Search for the cell housing the specified text and yield its (x, y) center coordinate. 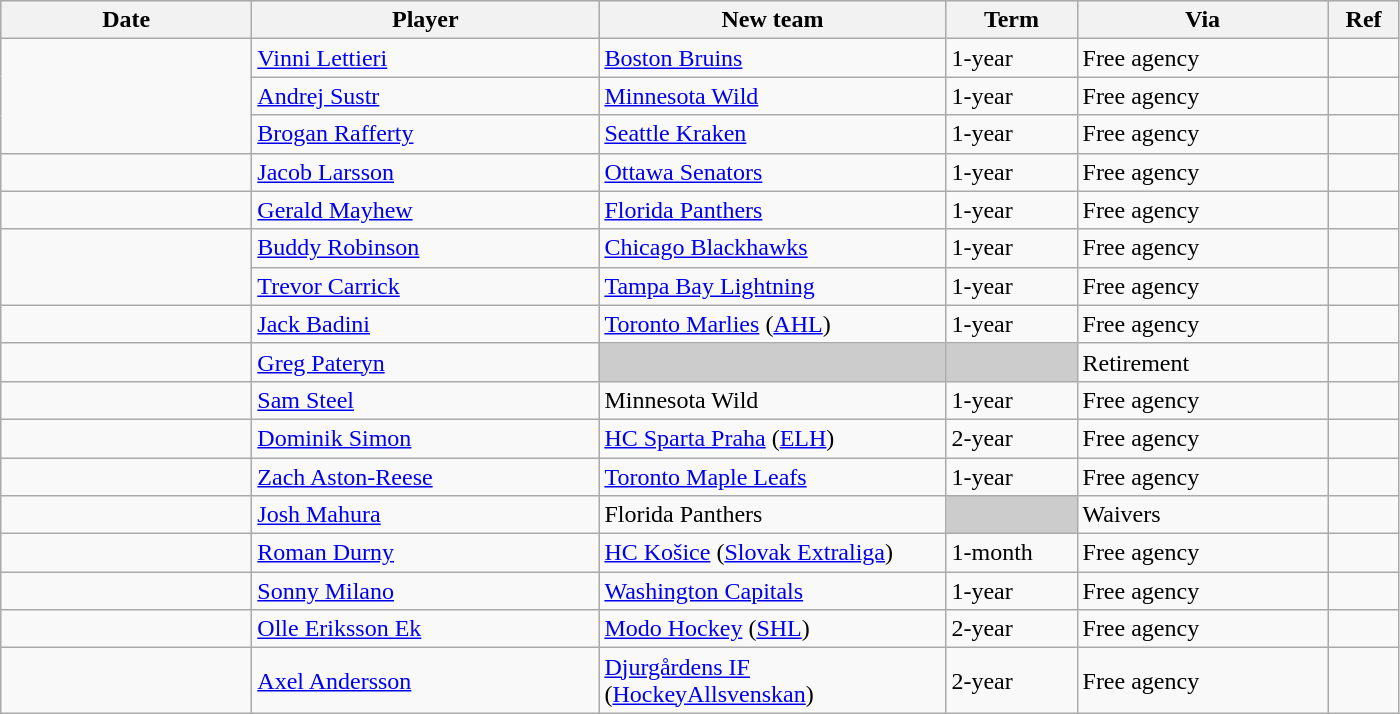
Roman Durny (426, 553)
Sam Steel (426, 400)
Player (426, 20)
Tampa Bay Lightning (772, 286)
Josh Mahura (426, 515)
Retirement (1202, 362)
Greg Pateryn (426, 362)
Olle Eriksson Ek (426, 629)
Zach Aston-Reese (426, 477)
Djurgårdens IF (HockeyAllsvenskan) (772, 680)
Toronto Maple Leafs (772, 477)
Andrej Sustr (426, 96)
Sonny Milano (426, 591)
Waivers (1202, 515)
Boston Bruins (772, 58)
Toronto Marlies (AHL) (772, 324)
Trevor Carrick (426, 286)
Via (1202, 20)
Jack Badini (426, 324)
Chicago Blackhawks (772, 248)
Gerald Mayhew (426, 210)
HC Sparta Praha (ELH) (772, 438)
Jacob Larsson (426, 172)
Vinni Lettieri (426, 58)
HC Košice (Slovak Extraliga) (772, 553)
Axel Andersson (426, 680)
Buddy Robinson (426, 248)
1-month (1012, 553)
Ottawa Senators (772, 172)
Modo Hockey (SHL) (772, 629)
Brogan Rafferty (426, 134)
Date (126, 20)
Washington Capitals (772, 591)
Ref (1364, 20)
Seattle Kraken (772, 134)
Term (1012, 20)
New team (772, 20)
Dominik Simon (426, 438)
